Search for the cell housing the specified text and yield its (X, Y) center coordinate. 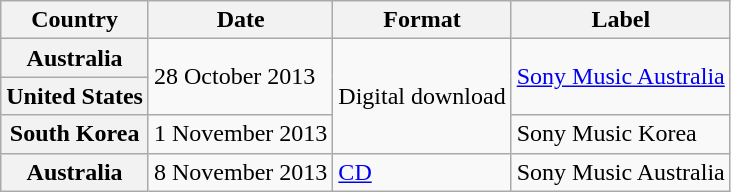
28 October 2013 (240, 77)
Label (620, 20)
Digital download (422, 96)
United States (75, 96)
Country (75, 20)
South Korea (75, 134)
Date (240, 20)
8 November 2013 (240, 172)
Format (422, 20)
CD (422, 172)
1 November 2013 (240, 134)
Sony Music Korea (620, 134)
